Scan for the cell matching the given text and deliver its (X, Y) coordinate at center. 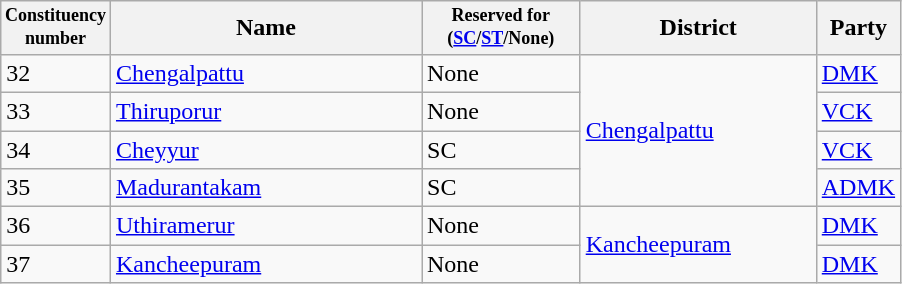
36 (56, 226)
Cheyyur (266, 150)
35 (56, 188)
37 (56, 264)
33 (56, 111)
ADMK (858, 188)
Thiruporur (266, 111)
32 (56, 73)
Reserved for (SC/ST/None) (502, 28)
Madurantakam (266, 188)
Uthiramerur (266, 226)
Constituency number (56, 28)
Name (266, 28)
34 (56, 150)
Party (858, 28)
District (698, 28)
